Determine the [x, y] coordinate at the center of the cell enclosing the given text.  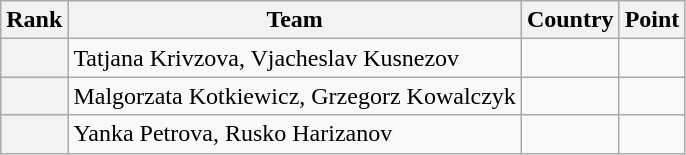
Country [570, 20]
Point [652, 20]
Malgorzata Kotkiewicz, Grzegorz Kowalczyk [295, 96]
Team [295, 20]
Yanka Petrova, Rusko Harizanov [295, 134]
Rank [34, 20]
Tatjana Krivzova, Vjacheslav Kusnezov [295, 58]
